Determine the (X, Y) coordinate at the center of the cell enclosing the given text.  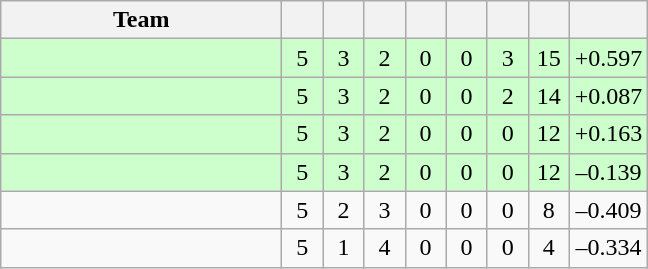
+0.087 (608, 96)
+0.163 (608, 134)
8 (548, 210)
15 (548, 58)
Team (142, 20)
–0.139 (608, 172)
+0.597 (608, 58)
14 (548, 96)
–0.334 (608, 248)
–0.409 (608, 210)
1 (344, 248)
